Capture the cell that displays the provided text and extract its (x, y) central coordinate. 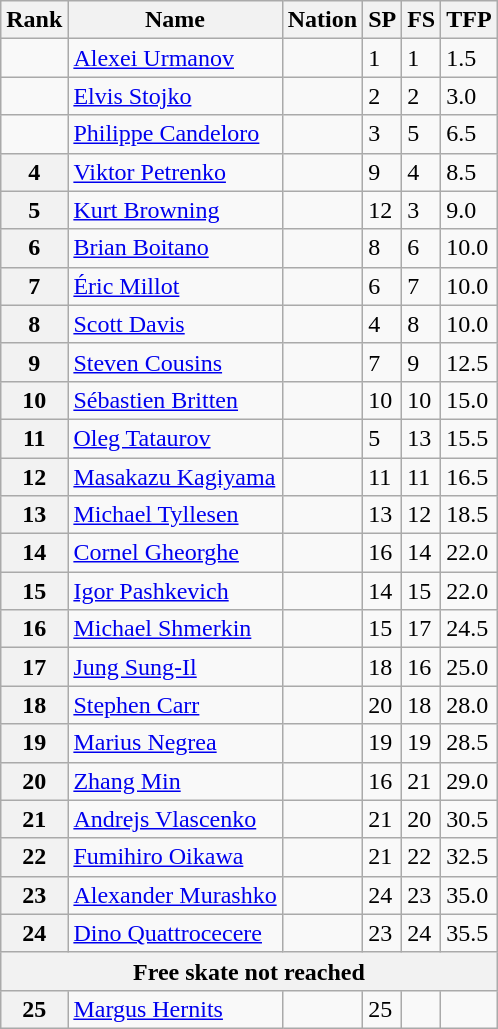
28.5 (469, 743)
Scott Davis (175, 324)
Philippe Candeloro (175, 134)
Michael Tyllesen (175, 515)
8.5 (469, 172)
Marius Negrea (175, 743)
18.5 (469, 515)
24.5 (469, 629)
35.5 (469, 933)
Michael Shmerkin (175, 629)
Cornel Gheorghe (175, 553)
Igor Pashkevich (175, 591)
29.0 (469, 781)
Elvis Stojko (175, 96)
Rank (34, 20)
Oleg Tataurov (175, 438)
TFP (469, 20)
15.0 (469, 400)
Dino Quattrocecere (175, 933)
1.5 (469, 58)
Éric Millot (175, 286)
Alexei Urmanov (175, 58)
Free skate not reached (249, 971)
Zhang Min (175, 781)
Andrejs Vlascenko (175, 819)
6.5 (469, 134)
Sébastien Britten (175, 400)
30.5 (469, 819)
Steven Cousins (175, 362)
Nation (322, 20)
16.5 (469, 477)
3.0 (469, 96)
12.5 (469, 362)
Margus Hernits (175, 1009)
Name (175, 20)
Brian Boitano (175, 248)
32.5 (469, 857)
9.0 (469, 210)
SP (382, 20)
Kurt Browning (175, 210)
Viktor Petrenko (175, 172)
Masakazu Kagiyama (175, 477)
Jung Sung-Il (175, 667)
Fumihiro Oikawa (175, 857)
28.0 (469, 705)
25.0 (469, 667)
35.0 (469, 895)
FS (422, 20)
Stephen Carr (175, 705)
15.5 (469, 438)
Alexander Murashko (175, 895)
